Identify which cell holds the provided text, then report its (x, y) central coordinate. 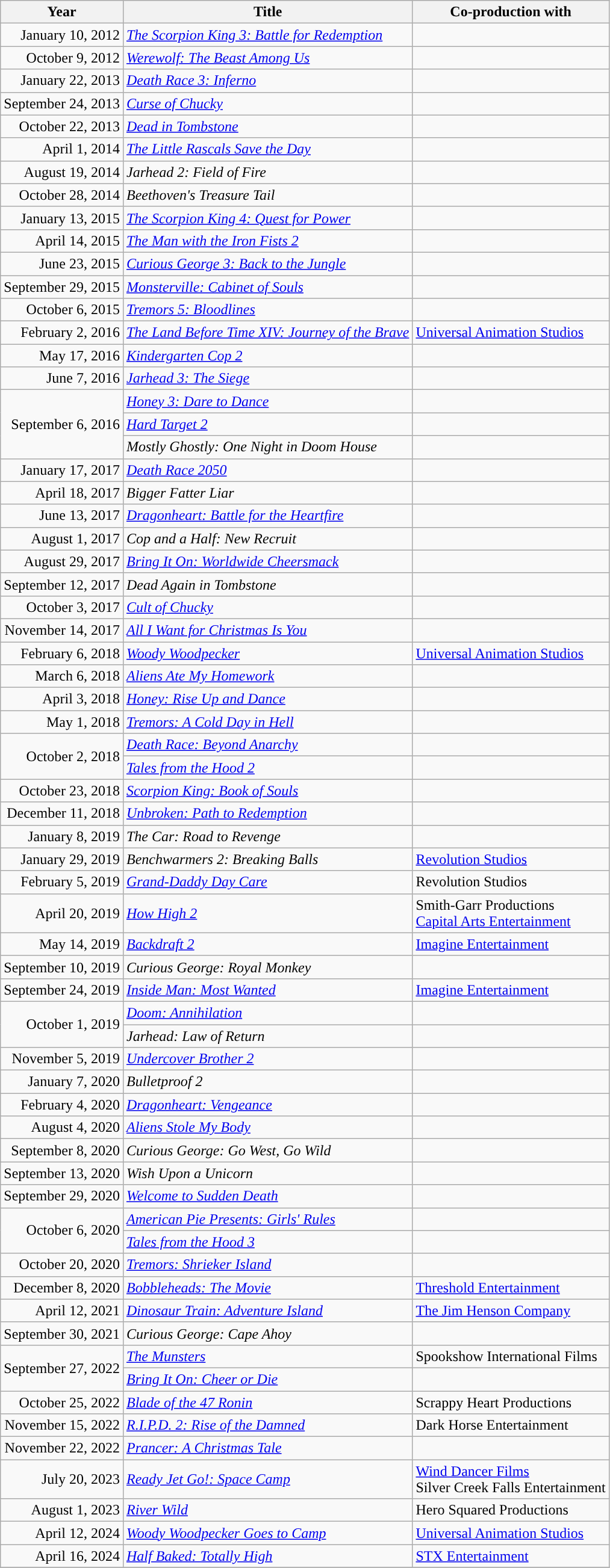
September 6, 2016 (62, 424)
January 17, 2017 (62, 470)
Year (62, 12)
Undercover Brother 2 (267, 1059)
Cop and a Half: New Recruit (267, 539)
Mostly Ghostly: One Night in Doom House (267, 447)
May 14, 2019 (62, 944)
Jarhead 3: The Siege (267, 378)
Beethoven's Treasure Tail (267, 195)
River Wild (267, 1510)
April 1, 2014 (62, 149)
October 20, 2020 (62, 1265)
Curious George 3: Back to the Jungle (267, 264)
Unbroken: Path to Redemption (267, 813)
September 8, 2020 (62, 1150)
April 18, 2017 (62, 493)
October 22, 2013 (62, 126)
Title (267, 12)
February 5, 2019 (62, 882)
Doom: Annihilation (267, 1013)
Honey 3: Dare to Dance (267, 401)
Tales from the Hood 2 (267, 768)
Backdraft 2 (267, 944)
April 16, 2024 (62, 1556)
July 20, 2023 (62, 1479)
February 2, 2016 (62, 333)
October 25, 2022 (62, 1403)
January 7, 2020 (62, 1082)
Dinosaur Train: Adventure Island (267, 1310)
September 13, 2020 (62, 1173)
Bigger Fatter Liar (267, 493)
September 27, 2022 (62, 1368)
Curse of Chucky (267, 103)
The Car: Road to Revenge (267, 836)
Spookshow International Films (511, 1356)
American Pie Presents: Girls' Rules (267, 1219)
August 19, 2014 (62, 172)
November 22, 2022 (62, 1448)
Dragonheart: Vengeance (267, 1105)
August 1, 2023 (62, 1510)
January 29, 2019 (62, 859)
October 2, 2018 (62, 756)
Threshold Entertainment (511, 1288)
Dead in Tombstone (267, 126)
November 5, 2019 (62, 1059)
January 8, 2019 (62, 836)
Curious George: Go West, Go Wild (267, 1150)
Dark Horse Entertainment (511, 1425)
October 3, 2017 (62, 607)
Tremors 5: Bloodlines (267, 310)
August 29, 2017 (62, 561)
Co-production with (511, 12)
The Jim Henson Company (511, 1310)
Inside Man: Most Wanted (267, 990)
Dragonheart: Battle for the Heartfire (267, 516)
The Scorpion King 3: Battle for Redemption (267, 35)
Woody Woodpecker Goes to Camp (267, 1533)
Wish Upon a Unicorn (267, 1173)
Aliens Stole My Body (267, 1128)
Benchwarmers 2: Breaking Balls (267, 859)
September 29, 2015 (62, 287)
Tremors: Shrieker Island (267, 1265)
January 13, 2015 (62, 218)
Jarhead: Law of Return (267, 1036)
R.I.P.D. 2: Rise of the Damned (267, 1425)
Hero Squared Productions (511, 1510)
The Little Rascals Save the Day (267, 149)
February 6, 2018 (62, 653)
Tales from the Hood 3 (267, 1242)
January 22, 2013 (62, 81)
Bulletproof 2 (267, 1082)
September 29, 2020 (62, 1196)
Jarhead 2: Field of Fire (267, 172)
December 8, 2020 (62, 1288)
Half Baked: Totally High (267, 1556)
September 10, 2019 (62, 967)
October 6, 2015 (62, 310)
Death Race 3: Inferno (267, 81)
February 4, 2020 (62, 1105)
Hard Target 2 (267, 424)
October 1, 2019 (62, 1024)
The Land Before Time XIV: Journey of the Brave (267, 333)
All I Want for Christmas Is You (267, 630)
Dead Again in Tombstone (267, 584)
Curious George: Cape Ahoy (267, 1333)
STX Entertainment (511, 1556)
April 14, 2015 (62, 241)
Prancer: A Christmas Tale (267, 1448)
Kindergarten Cop 2 (267, 356)
August 4, 2020 (62, 1128)
Curious George: Royal Monkey (267, 967)
Tremors: A Cold Day in Hell (267, 722)
Woody Woodpecker (267, 653)
October 9, 2012 (62, 58)
March 6, 2018 (62, 676)
January 10, 2012 (62, 35)
Honey: Rise Up and Dance (267, 699)
September 24, 2013 (62, 103)
November 15, 2022 (62, 1425)
September 30, 2021 (62, 1333)
Smith-Garr ProductionsCapital Arts Entertainment (511, 913)
Bring It On: Cheer or Die (267, 1379)
Bring It On: Worldwide Cheersmack (267, 561)
October 6, 2020 (62, 1230)
Ready Jet Go!: Space Camp (267, 1479)
The Munsters (267, 1356)
Wind Dancer FilmsSilver Creek Falls Entertainment (511, 1479)
April 3, 2018 (62, 699)
October 23, 2018 (62, 791)
Aliens Ate My Homework (267, 676)
The Scorpion King 4: Quest for Power (267, 218)
Monsterville: Cabinet of Souls (267, 287)
December 11, 2018 (62, 813)
June 23, 2015 (62, 264)
November 14, 2017 (62, 630)
May 1, 2018 (62, 722)
Werewolf: The Beast Among Us (267, 58)
September 12, 2017 (62, 584)
Scorpion King: Book of Souls (267, 791)
June 13, 2017 (62, 516)
October 28, 2014 (62, 195)
How High 2 (267, 913)
April 12, 2021 (62, 1310)
May 17, 2016 (62, 356)
Death Race: Beyond Anarchy (267, 745)
August 1, 2017 (62, 539)
Cult of Chucky (267, 607)
September 24, 2019 (62, 990)
Blade of the 47 Ronin (267, 1403)
Bobbleheads: The Movie (267, 1288)
April 20, 2019 (62, 913)
Scrappy Heart Productions (511, 1403)
Welcome to Sudden Death (267, 1196)
Death Race 2050 (267, 470)
The Man with the Iron Fists 2 (267, 241)
Grand-Daddy Day Care (267, 882)
June 7, 2016 (62, 378)
April 12, 2024 (62, 1533)
